For the text-containing cell, return its midpoint in (X, Y) coordinate format. 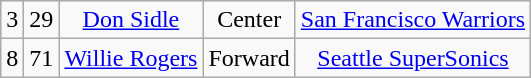
Center (249, 20)
8 (12, 58)
Don Sidle (131, 20)
Seattle SuperSonics (412, 58)
71 (42, 58)
3 (12, 20)
Willie Rogers (131, 58)
29 (42, 20)
San Francisco Warriors (412, 20)
Forward (249, 58)
